Find where the given text appears and provide that cell's center as (x, y) coordinate. 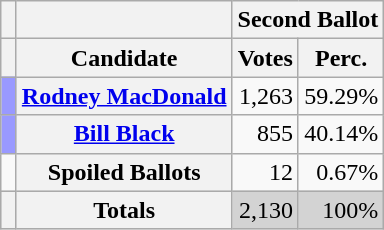
2,130 (265, 210)
Candidate (124, 58)
Perc. (340, 58)
Spoiled Ballots (124, 172)
40.14% (340, 134)
Votes (265, 58)
Rodney MacDonald (124, 96)
855 (265, 134)
Bill Black (124, 134)
1,263 (265, 96)
59.29% (340, 96)
Second Ballot (308, 20)
12 (265, 172)
100% (340, 210)
Totals (124, 210)
0.67% (340, 172)
